Capture the cell that displays the provided text and extract its (x, y) central coordinate. 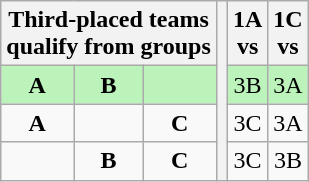
Third-placed teamsqualify from groups (109, 34)
1Cvs (288, 34)
1Avs (247, 34)
